Capture the cell that displays the provided text and extract its [X, Y] central coordinate. 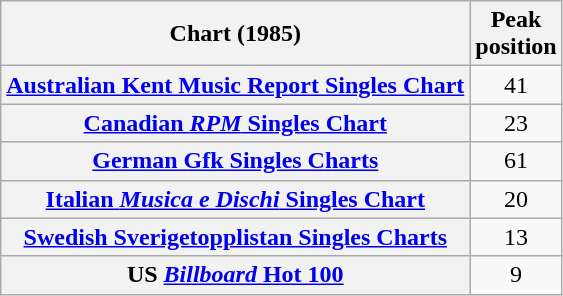
Australian Kent Music Report Singles Chart [236, 85]
41 [516, 85]
Chart (1985) [236, 34]
61 [516, 161]
German Gfk Singles Charts [236, 161]
US Billboard Hot 100 [236, 275]
Peakposition [516, 34]
20 [516, 199]
Italian Musica e Dischi Singles Chart [236, 199]
13 [516, 237]
23 [516, 123]
Swedish Sverigetopplistan Singles Charts [236, 237]
Canadian RPM Singles Chart [236, 123]
9 [516, 275]
